Capture the cell that displays the provided text and extract its [X, Y] central coordinate. 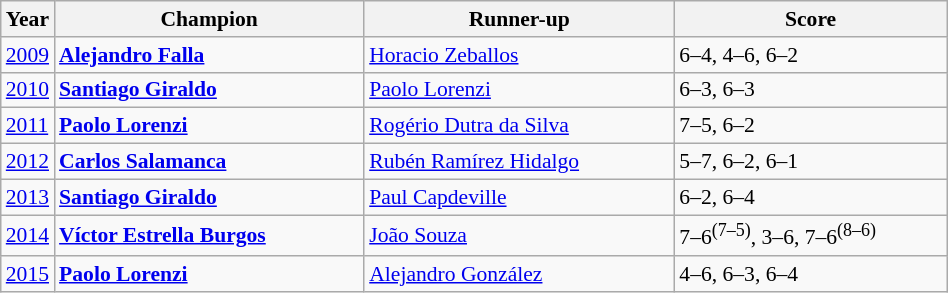
4–6, 6–3, 6–4 [810, 274]
Rubén Ramírez Hidalgo [519, 162]
Rogério Dutra da Silva [519, 126]
7–6(7–5), 3–6, 7–6(8–6) [810, 236]
2011 [28, 126]
Alejandro Falla [209, 55]
Year [28, 19]
6–4, 4–6, 6–2 [810, 55]
João Souza [519, 236]
Champion [209, 19]
5–7, 6–2, 6–1 [810, 162]
2014 [28, 236]
2013 [28, 197]
2009 [28, 55]
Horacio Zeballos [519, 55]
Paul Capdeville [519, 197]
2012 [28, 162]
Víctor Estrella Burgos [209, 236]
2010 [28, 90]
Runner-up [519, 19]
2015 [28, 274]
Carlos Salamanca [209, 162]
7–5, 6–2 [810, 126]
6–2, 6–4 [810, 197]
6–3, 6–3 [810, 90]
Score [810, 19]
Alejandro González [519, 274]
